Return [x, y] of the center of cell containing provided text 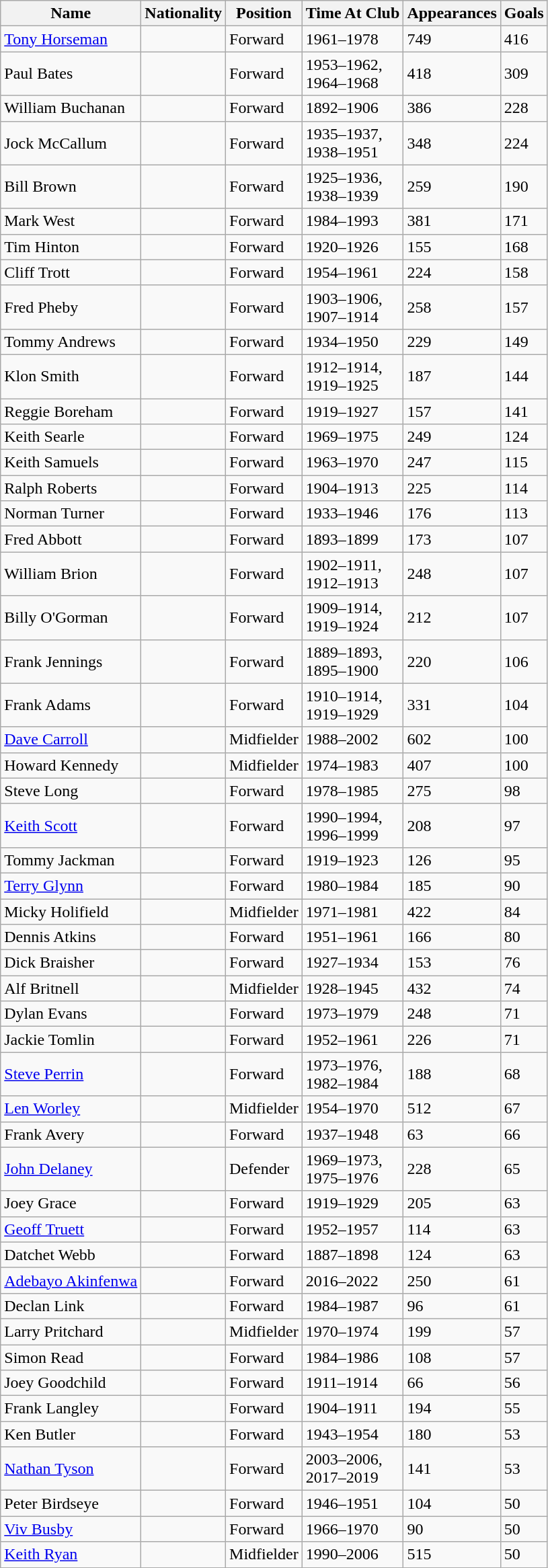
1937–1948 [352, 1134]
Tommy Jackman [71, 860]
1952–1961 [352, 1040]
1969–1975 [352, 437]
Peter Birdseye [71, 1503]
386 [452, 108]
1934–1950 [352, 342]
249 [452, 437]
1902–1911,1912–1913 [352, 574]
259 [452, 187]
Cliff Trott [71, 272]
Bill Brown [71, 187]
Dick Braisher [71, 963]
76 [524, 963]
1954–1970 [352, 1109]
Keith Searle [71, 437]
1970–1974 [352, 1331]
Ralph Roberts [71, 488]
153 [452, 963]
1971–1981 [352, 911]
Datchet Webb [71, 1255]
Jock McCallum [71, 143]
Name [71, 13]
432 [452, 988]
Terry Glynn [71, 886]
Howard Kennedy [71, 765]
65 [524, 1169]
1973–1979 [352, 1014]
Dylan Evans [71, 1014]
1984–1986 [352, 1358]
74 [524, 988]
1920–1926 [352, 247]
67 [524, 1109]
602 [452, 740]
Fred Abbott [71, 539]
250 [452, 1280]
749 [452, 39]
1909–1914,1919–1924 [352, 617]
106 [524, 662]
Position [264, 13]
1954–1961 [352, 272]
56 [524, 1383]
1903–1906,1907–1914 [352, 307]
Frank Adams [71, 705]
185 [452, 886]
Dave Carroll [71, 740]
1973–1976,1982–1984 [352, 1074]
Larry Pritchard [71, 1331]
108 [452, 1358]
258 [452, 307]
Joey Goodchild [71, 1383]
187 [452, 377]
Alf Britnell [71, 988]
1927–1934 [352, 963]
97 [524, 826]
Nationality [184, 13]
William Buchanan [71, 108]
166 [452, 937]
William Brion [71, 574]
55 [524, 1409]
Norman Turner [71, 514]
Reggie Boreham [71, 411]
188 [452, 1074]
407 [452, 765]
115 [524, 463]
Billy O'Gorman [71, 617]
Fred Pheby [71, 307]
158 [524, 272]
1943–1954 [352, 1434]
208 [452, 826]
1978–1985 [352, 791]
2003–2006,2017–2019 [352, 1468]
1961–1978 [352, 39]
Steve Long [71, 791]
1953–1962,1964–1968 [352, 74]
Dennis Atkins [71, 937]
180 [452, 1434]
348 [452, 143]
84 [524, 911]
Frank Langley [71, 1409]
1966–1970 [352, 1529]
1988–2002 [352, 740]
1928–1945 [352, 988]
1990–2006 [352, 1555]
1963–1970 [352, 463]
68 [524, 1074]
226 [452, 1040]
1889–1893,1895–1900 [352, 662]
Tim Hinton [71, 247]
96 [452, 1306]
1951–1961 [352, 937]
1984–1987 [352, 1306]
Defender [264, 1169]
Joey Grace [71, 1204]
Nathan Tyson [71, 1468]
190 [524, 187]
1911–1914 [352, 1383]
275 [452, 791]
Keith Samuels [71, 463]
515 [452, 1555]
1892–1906 [352, 108]
381 [452, 221]
Klon Smith [71, 377]
212 [452, 617]
Adebayo Akinfenwa [71, 1280]
Tommy Andrews [71, 342]
Paul Bates [71, 74]
Mark West [71, 221]
1910–1914,1919–1929 [352, 705]
422 [452, 911]
Declan Link [71, 1306]
95 [524, 860]
1919–1927 [352, 411]
1933–1946 [352, 514]
225 [452, 488]
247 [452, 463]
194 [452, 1409]
1893–1899 [352, 539]
1887–1898 [352, 1255]
229 [452, 342]
Viv Busby [71, 1529]
Goals [524, 13]
Frank Avery [71, 1134]
Geoff Truett [71, 1229]
220 [452, 662]
171 [524, 221]
98 [524, 791]
Jackie Tomlin [71, 1040]
Micky Holifield [71, 911]
1984–1993 [352, 221]
1904–1911 [352, 1409]
331 [452, 705]
1919–1929 [352, 1204]
418 [452, 74]
Ken Butler [71, 1434]
199 [452, 1331]
126 [452, 860]
1990–1994,1996–1999 [352, 826]
Frank Jennings [71, 662]
176 [452, 514]
1935–1937,1938–1951 [352, 143]
Steve Perrin [71, 1074]
1969–1973,1975–1976 [352, 1169]
173 [452, 539]
2016–2022 [352, 1280]
1980–1984 [352, 886]
Keith Scott [71, 826]
155 [452, 247]
416 [524, 39]
Tony Horseman [71, 39]
144 [524, 377]
1912–1914,1919–1925 [352, 377]
1919–1923 [352, 860]
205 [452, 1204]
1904–1913 [352, 488]
Keith Ryan [71, 1555]
Simon Read [71, 1358]
1974–1983 [352, 765]
Len Worley [71, 1109]
113 [524, 514]
149 [524, 342]
168 [524, 247]
Appearances [452, 13]
512 [452, 1109]
1946–1951 [352, 1503]
80 [524, 937]
Time At Club [352, 13]
John Delaney [71, 1169]
309 [524, 74]
1952–1957 [352, 1229]
1925–1936,1938–1939 [352, 187]
